Detect which cell encompasses the target text, then output its (X, Y) center coordinate. 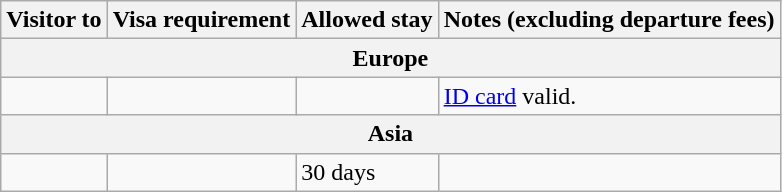
Visitor to (54, 20)
30 days (367, 172)
ID card valid. (609, 96)
Allowed stay (367, 20)
Asia (390, 134)
Notes (excluding departure fees) (609, 20)
Europe (390, 58)
Visa requirement (202, 20)
